Scan for the cell matching the given text and deliver its (x, y) coordinate at center. 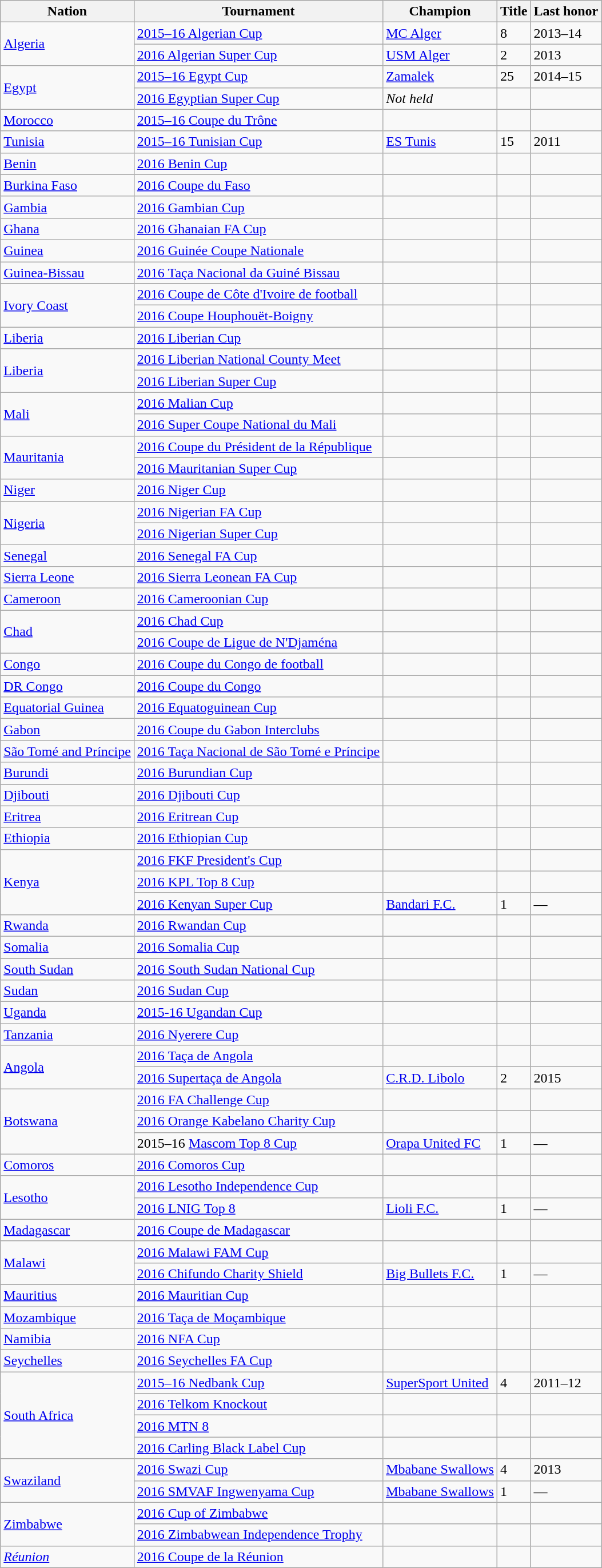
São Tomé and Príncipe (67, 751)
2016 Burundian Cup (258, 773)
2016 Egyptian Super Cup (258, 98)
Malawi (67, 1263)
2016 Coupe du Faso (258, 185)
2016 Benin Cup (258, 164)
2016 Chad Cup (258, 620)
2016 Supertaça de Angola (258, 1078)
Bandari F.C. (440, 904)
2016 Coupe de Ligue de N'Djaména (258, 643)
2016 Carling Black Label Cup (258, 1448)
Zamalek (440, 77)
2016 Malawi FAM Cup (258, 1252)
2016 South Sudan National Cup (258, 969)
Champion (440, 11)
2016 Zimbabwean Independence Trophy (258, 1535)
Namibia (67, 1339)
Nation (67, 11)
Not held (440, 98)
2015–16 Tunisian Cup (258, 142)
South Africa (67, 1415)
Ethiopia (67, 838)
Comoros (67, 1165)
15 (513, 142)
2016 Liberian National County Meet (258, 360)
Madagascar (67, 1230)
2016 Chifundo Charity Shield (258, 1273)
2016 Coupe de la Réunion (258, 1557)
SuperSport United (440, 1383)
Senegal (67, 555)
Mali (67, 414)
Big Bullets F.C. (440, 1273)
Gabon (67, 730)
Ivory Coast (67, 305)
Botswana (67, 1121)
2016 Cup of Zimbabwe (258, 1513)
2016 MTN 8 (258, 1426)
Eritrea (67, 817)
DR Congo (67, 686)
2016 Coupe du Congo de football (258, 664)
Mauritania (67, 457)
Cameroon (67, 599)
ES Tunis (440, 142)
2016 Nigerian FA Cup (258, 512)
2016 Swazi Cup (258, 1470)
Title (513, 11)
2016 LNIG Top 8 (258, 1208)
2013–14 (566, 33)
Guinea (67, 250)
2016 Ghanaian FA Cup (258, 229)
2016 NFA Cup (258, 1339)
2016 Equatoguinean Cup (258, 708)
South Sudan (67, 969)
2015–16 Mascom Top 8 Cup (258, 1143)
2016 Malian Cup (258, 403)
8 (513, 33)
Angola (67, 1067)
2016 Taça de Moçambique (258, 1317)
Sudan (67, 991)
Uganda (67, 1013)
2016 Telkom Knockout (258, 1404)
2016 KPL Top 8 Cup (258, 882)
2016 Nyerere Cup (258, 1034)
Burkina Faso (67, 185)
2015–16 Egypt Cup (258, 77)
2016 Eritrean Cup (258, 817)
2016 FKF President's Cup (258, 860)
2016 Kenyan Super Cup (258, 904)
2016 Orange Kabelano Charity Cup (258, 1121)
2015–16 Nedbank Cup (258, 1383)
2016 Mauritanian Super Cup (258, 468)
Tanzania (67, 1034)
Tournament (258, 11)
Gambia (67, 207)
2016 Sudan Cup (258, 991)
2016 Lesotho Independence Cup (258, 1187)
Benin (67, 164)
2016 Rwandan Cup (258, 925)
Réunion (67, 1557)
Djibouti (67, 795)
2016 Coupe du Président de la République (258, 447)
2016 Senegal FA Cup (258, 555)
Morocco (67, 120)
2011 (566, 142)
2016 Super Coupe National du Mali (258, 425)
MC Alger (440, 33)
2016 Somalia Cup (258, 947)
2016 Coupe du Congo (258, 686)
2016 Taça Nacional da Guiné Bissau (258, 273)
Last honor (566, 11)
2016 Mauritian Cup (258, 1295)
Seychelles (67, 1361)
Lioli F.C. (440, 1208)
Mozambique (67, 1317)
Equatorial Guinea (67, 708)
Algeria (67, 44)
Tunisia (67, 142)
2016 Coupe de Madagascar (258, 1230)
2015 (566, 1078)
2016 Gambian Cup (258, 207)
2016 Coupe Houphouët-Boigny (258, 316)
2015–16 Coupe du Trône (258, 120)
25 (513, 77)
Burundi (67, 773)
2016 Niger Cup (258, 490)
2016 Sierra Leonean FA Cup (258, 577)
Niger (67, 490)
Ghana (67, 229)
2016 Guinée Coupe Nationale (258, 250)
Somalia (67, 947)
USM Alger (440, 55)
2016 Ethiopian Cup (258, 838)
2016 Cameroonian Cup (258, 599)
Kenya (67, 882)
Mauritius (67, 1295)
2016 FA Challenge Cup (258, 1100)
2016 Nigerian Super Cup (258, 534)
Swaziland (67, 1481)
Orapa United FC (440, 1143)
2016 Taça Nacional de São Tomé e Príncipe (258, 751)
Zimbabwe (67, 1524)
Congo (67, 664)
C.R.D. Libolo (440, 1078)
2015-16 Ugandan Cup (258, 1013)
2016 Coupe du Gabon Interclubs (258, 730)
2016 SMVAF Ingwenyama Cup (258, 1491)
2016 Liberian Super Cup (258, 381)
Nigeria (67, 523)
2016 Liberian Cup (258, 338)
2016 Comoros Cup (258, 1165)
2016 Djibouti Cup (258, 795)
Sierra Leone (67, 577)
Guinea-Bissau (67, 273)
2014–15 (566, 77)
2016 Taça de Angola (258, 1056)
Egypt (67, 87)
Lesotho (67, 1197)
Chad (67, 631)
2015–16 Algerian Cup (258, 33)
2016 Seychelles FA Cup (258, 1361)
2016 Algerian Super Cup (258, 55)
2016 Coupe de Côte d'Ivoire de football (258, 295)
2011–12 (566, 1383)
Rwanda (67, 925)
